Locate the cell with the specified text and output its [x, y] center coordinate. 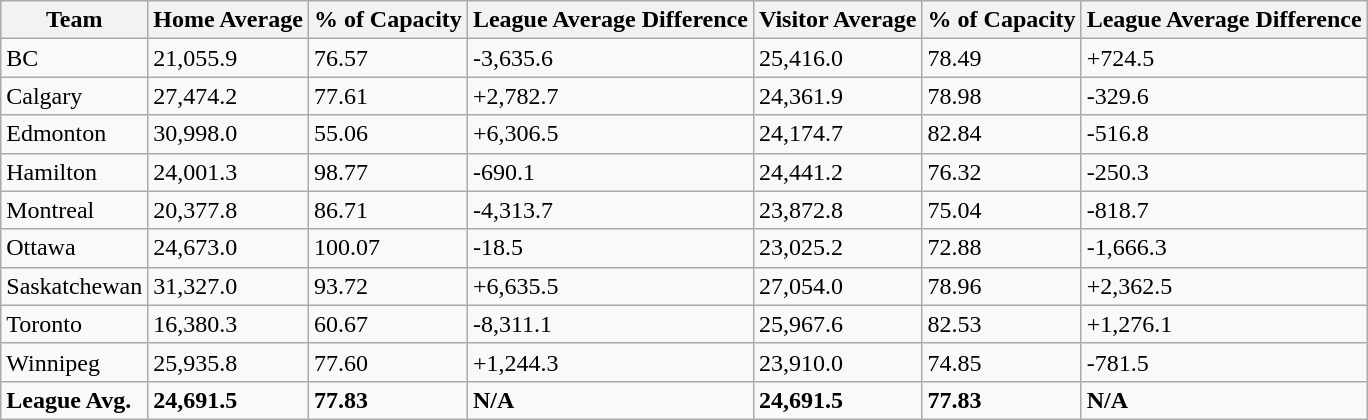
-690.1 [610, 172]
24,361.9 [838, 96]
+724.5 [1224, 58]
+1,244.3 [610, 362]
BC [74, 58]
23,910.0 [838, 362]
+6,635.5 [610, 286]
Team [74, 20]
82.84 [1002, 134]
27,474.2 [228, 96]
25,935.8 [228, 362]
23,872.8 [838, 210]
25,416.0 [838, 58]
78.98 [1002, 96]
-781.5 [1224, 362]
20,377.8 [228, 210]
75.04 [1002, 210]
31,327.0 [228, 286]
76.57 [388, 58]
Hamilton [74, 172]
16,380.3 [228, 324]
25,967.6 [838, 324]
-818.7 [1224, 210]
+6,306.5 [610, 134]
98.77 [388, 172]
77.60 [388, 362]
93.72 [388, 286]
Ottawa [74, 248]
+2,782.7 [610, 96]
League Avg. [74, 400]
-250.3 [1224, 172]
100.07 [388, 248]
Montreal [74, 210]
-8,311.1 [610, 324]
-329.6 [1224, 96]
55.06 [388, 134]
76.32 [1002, 172]
Home Average [228, 20]
24,001.3 [228, 172]
-3,635.6 [610, 58]
27,054.0 [838, 286]
-1,666.3 [1224, 248]
Toronto [74, 324]
30,998.0 [228, 134]
Visitor Average [838, 20]
78.96 [1002, 286]
Edmonton [74, 134]
23,025.2 [838, 248]
24,441.2 [838, 172]
-4,313.7 [610, 210]
72.88 [1002, 248]
Calgary [74, 96]
+2,362.5 [1224, 286]
74.85 [1002, 362]
60.67 [388, 324]
24,673.0 [228, 248]
Winnipeg [74, 362]
-18.5 [610, 248]
21,055.9 [228, 58]
+1,276.1 [1224, 324]
77.61 [388, 96]
82.53 [1002, 324]
Saskatchewan [74, 286]
-516.8 [1224, 134]
86.71 [388, 210]
24,174.7 [838, 134]
78.49 [1002, 58]
